Return the [X, Y] coordinate for the center point of the cell that contains the specified text.  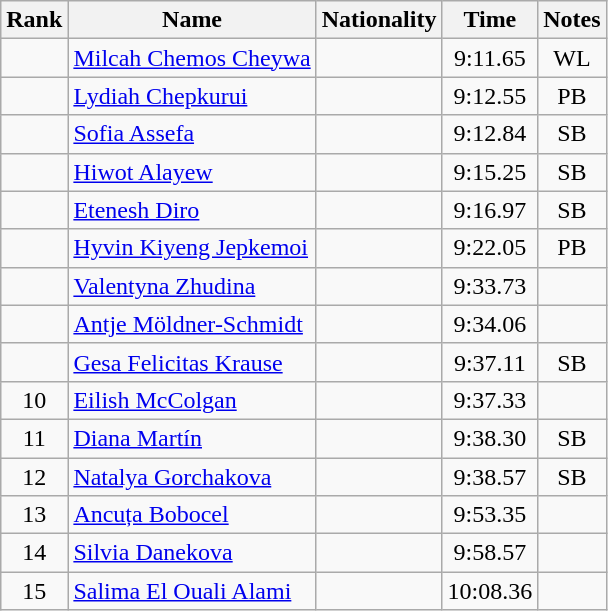
Silvia Danekova [192, 553]
9:22.05 [490, 248]
9:33.73 [490, 286]
WL [572, 58]
9:12.84 [490, 134]
Hiwot Alayew [192, 172]
9:58.57 [490, 553]
9:16.97 [490, 210]
Lydiah Chepkurui [192, 96]
10 [34, 400]
Salima El Ouali Alami [192, 591]
12 [34, 477]
Rank [34, 20]
Milcah Chemos Cheywa [192, 58]
Diana Martín [192, 438]
10:08.36 [490, 591]
9:38.30 [490, 438]
Antje Möldner-Schmidt [192, 324]
Nationality [379, 20]
Valentyna Zhudina [192, 286]
Gesa Felicitas Krause [192, 362]
Hyvin Kiyeng Jepkemoi [192, 248]
9:37.11 [490, 362]
Natalya Gorchakova [192, 477]
13 [34, 515]
14 [34, 553]
15 [34, 591]
Eilish McColgan [192, 400]
9:12.55 [490, 96]
9:53.35 [490, 515]
11 [34, 438]
Sofia Assefa [192, 134]
Ancuța Bobocel [192, 515]
Notes [572, 20]
Name [192, 20]
Etenesh Diro [192, 210]
Time [490, 20]
9:15.25 [490, 172]
9:11.65 [490, 58]
9:37.33 [490, 400]
9:38.57 [490, 477]
9:34.06 [490, 324]
